Search for the cell housing the specified text and yield its (X, Y) center coordinate. 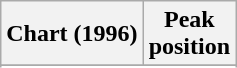
Peakposition (189, 34)
Chart (1996) (72, 34)
